From the cell containing the given text, extract its center point as (x, y) coordinate. 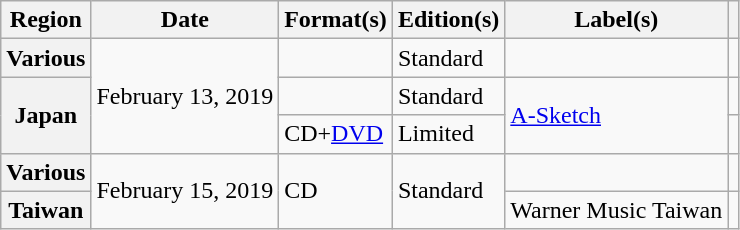
Format(s) (336, 20)
Japan (46, 115)
Edition(s) (448, 20)
February 13, 2019 (185, 96)
Region (46, 20)
Warner Music Taiwan (616, 210)
Label(s) (616, 20)
Date (185, 20)
CD (336, 191)
Limited (448, 134)
A-Sketch (616, 115)
CD+DVD (336, 134)
February 15, 2019 (185, 191)
Taiwan (46, 210)
